Return the (x, y) coordinate for the center point of the cell that contains the specified text.  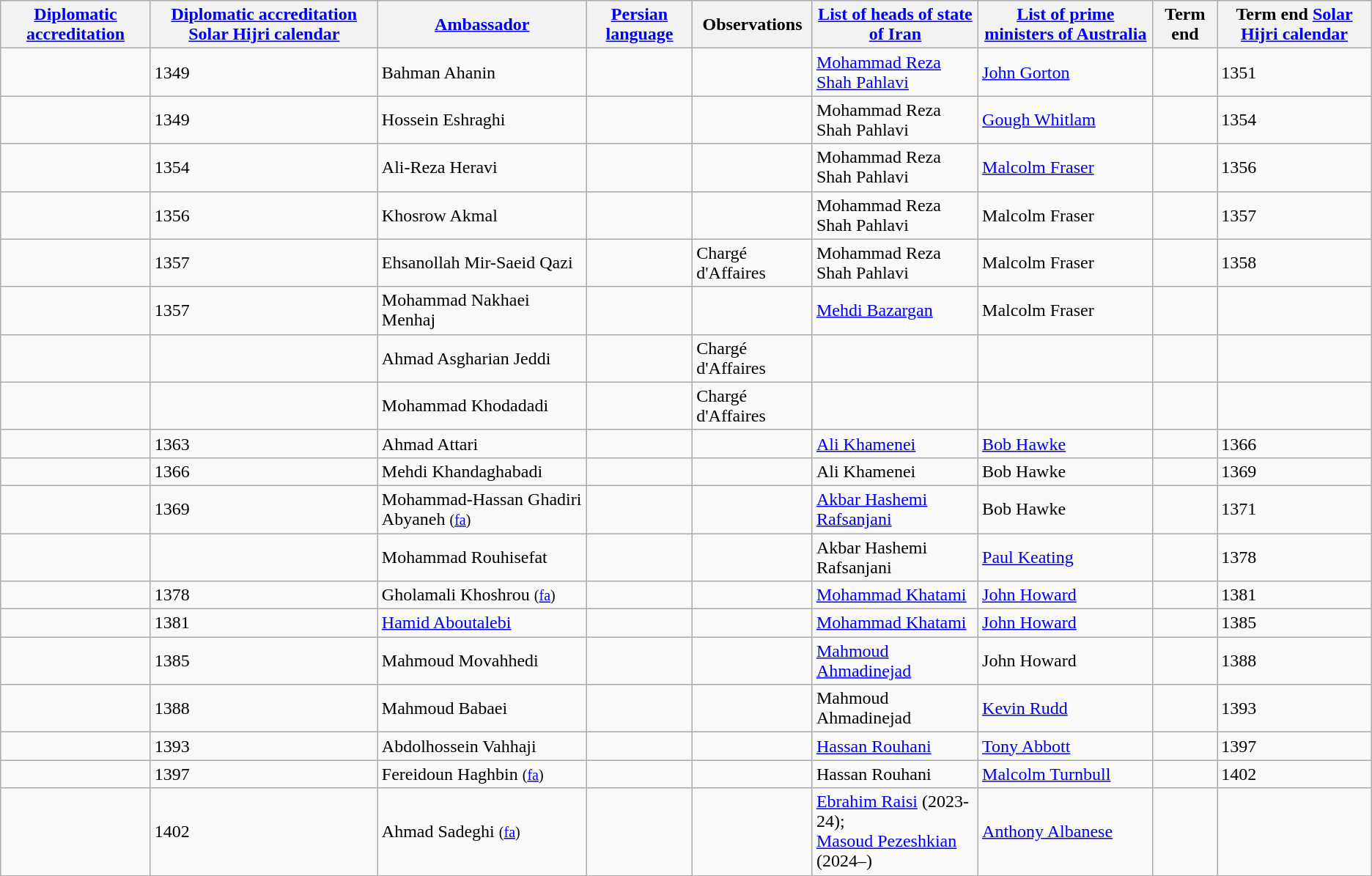
Ebrahim Raisi (2023-24);Masoud Pezeshkian (2024–) (895, 831)
Hamid Aboutalebi (482, 623)
Diplomatic accreditation Solar Hijri calendar (264, 25)
Paul Keating (1066, 557)
Mohammad-Hassan Ghadiri Abyaneh (fa) (482, 509)
Mehdi Khandaghabadi (482, 471)
1351 (1294, 72)
Mohammad Khodadadi (482, 406)
Mehdi Bazargan (895, 311)
Hossein Eshraghi (482, 120)
Diplomatic accreditation (76, 25)
Ehsanollah Mir-Saeid Qazi (482, 262)
Observations (753, 25)
Mohammad Rouhisefat (482, 557)
Fereidoun Haghbin (fa) (482, 774)
Mohammad Nakhaei Menhaj (482, 311)
Kevin Rudd (1066, 708)
Malcolm Turnbull (1066, 774)
Persian language (639, 25)
Mahmoud Movahhedi (482, 661)
Gough Whitlam (1066, 120)
Anthony Albanese (1066, 831)
Ahmad Sadeghi (fa) (482, 831)
Khosrow Akmal (482, 216)
Ahmad Asgharian Jeddi (482, 358)
Term end (1185, 25)
Ahmad Attari (482, 443)
Abdolhossein Vahhaji (482, 746)
Bahman Ahanin (482, 72)
Gholamali Khoshrou (fa) (482, 595)
1358 (1294, 262)
Tony Abbott (1066, 746)
Ali-Reza Heravi (482, 167)
1371 (1294, 509)
List of prime ministers of Australia (1066, 25)
Ambassador (482, 25)
Term end Solar Hijri calendar (1294, 25)
John Gorton (1066, 72)
1363 (264, 443)
Mahmoud Babaei (482, 708)
List of heads of state of Iran (895, 25)
